Search for the cell housing the specified text and yield its (x, y) center coordinate. 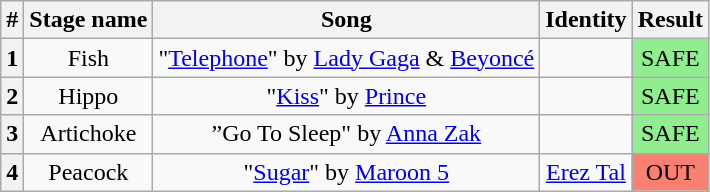
Fish (88, 58)
OUT (670, 172)
Erez Tal (586, 172)
4 (12, 172)
Peacock (88, 172)
2 (12, 96)
"Kiss" by Prince (346, 96)
Stage name (88, 20)
1 (12, 58)
”Go To Sleep" by Anna Zak (346, 134)
Hippo (88, 96)
3 (12, 134)
# (12, 20)
Artichoke (88, 134)
"Sugar" by Maroon 5 (346, 172)
Result (670, 20)
Identity (586, 20)
"Telephone" by Lady Gaga & Beyoncé (346, 58)
Song (346, 20)
